Locate the cell with the specified text and output its [x, y] center coordinate. 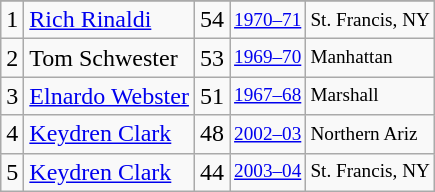
2002–03 [268, 134]
5 [12, 172]
53 [212, 58]
Manhattan [370, 58]
Elnardo Webster [110, 96]
2003–04 [268, 172]
Tom Schwester [110, 58]
54 [212, 20]
Rich Rinaldi [110, 20]
48 [212, 134]
Marshall [370, 96]
Northern Ariz [370, 134]
1967–68 [268, 96]
1969–70 [268, 58]
1 [12, 20]
2 [12, 58]
51 [212, 96]
3 [12, 96]
44 [212, 172]
1970–71 [268, 20]
4 [12, 134]
